Scan for the cell matching the given text and deliver its [X, Y] coordinate at center. 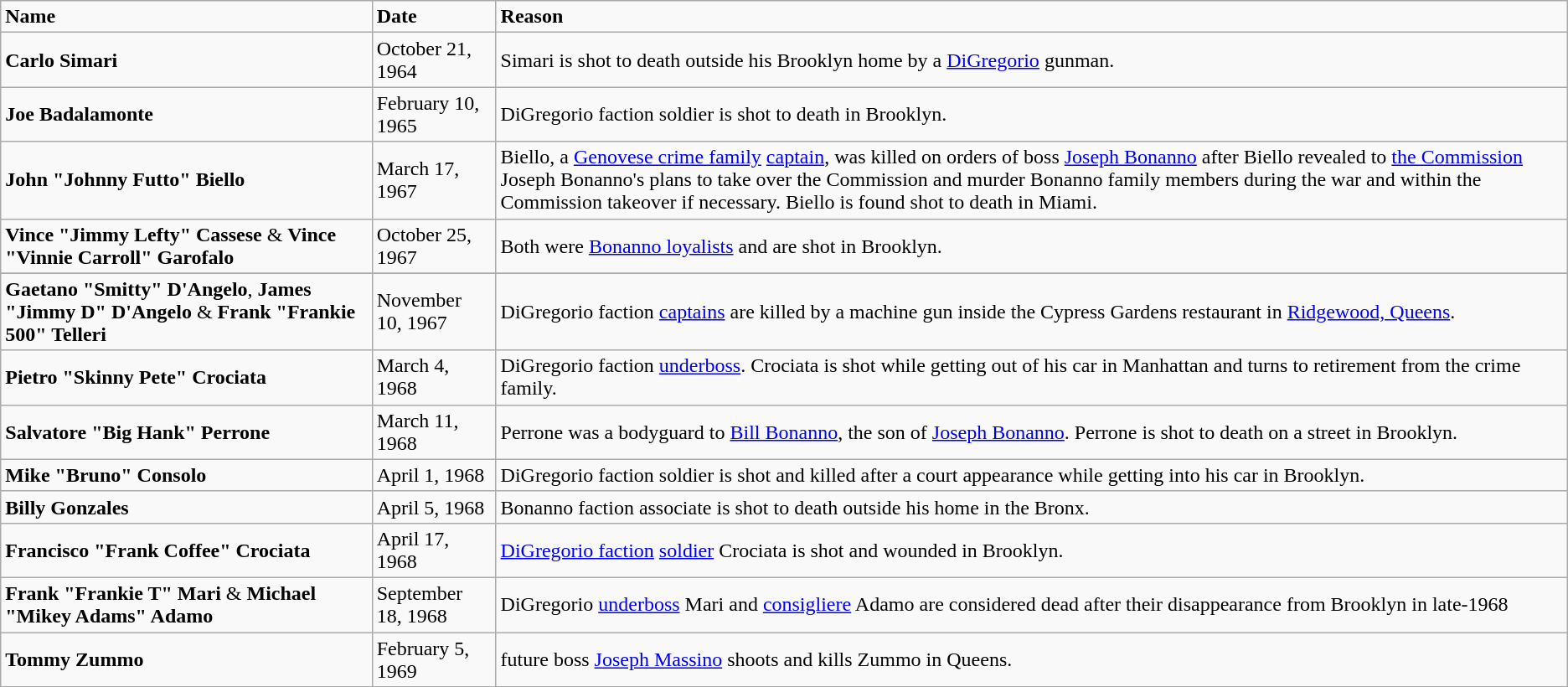
DiGregorio faction soldier Crociata is shot and wounded in Brooklyn. [1032, 550]
November 10, 1967 [434, 312]
John "Johnny Futto" Biello [186, 180]
Joe Badalamonte [186, 114]
Bonanno faction associate is shot to death outside his home in the Bronx. [1032, 507]
March 4, 1968 [434, 377]
Simari is shot to death outside his Brooklyn home by a DiGregorio gunman. [1032, 60]
February 10, 1965 [434, 114]
Reason [1032, 17]
September 18, 1968 [434, 605]
Salvatore "Big Hank" Perrone [186, 432]
Both were Bonanno loyalists and are shot in Brooklyn. [1032, 246]
Tommy Zummo [186, 659]
DiGregorio faction soldier is shot to death in Brooklyn. [1032, 114]
Perrone was a bodyguard to Bill Bonanno, the son of Joseph Bonanno. Perrone is shot to death on a street in Brooklyn. [1032, 432]
April 1, 1968 [434, 475]
Name [186, 17]
October 21, 1964 [434, 60]
March 17, 1967 [434, 180]
February 5, 1969 [434, 659]
Date [434, 17]
DiGregorio faction underboss. Crociata is shot while getting out of his car in Manhattan and turns to retirement from the crime family. [1032, 377]
Carlo Simari [186, 60]
Frank "Frankie T" Mari & Michael "Mikey Adams" Adamo [186, 605]
Vince "Jimmy Lefty" Cassese & Vince "Vinnie Carroll" Garofalo [186, 246]
DiGregorio underboss Mari and consigliere Adamo are considered dead after their disappearance from Brooklyn in late-1968 [1032, 605]
Francisco "Frank Coffee" Crociata [186, 550]
October 25, 1967 [434, 246]
April 5, 1968 [434, 507]
March 11, 1968 [434, 432]
Pietro "Skinny Pete" Crociata [186, 377]
DiGregorio faction soldier is shot and killed after a court appearance while getting into his car in Brooklyn. [1032, 475]
DiGregorio faction captains are killed by a machine gun inside the Cypress Gardens restaurant in Ridgewood, Queens. [1032, 312]
April 17, 1968 [434, 550]
future boss Joseph Massino shoots and kills Zummo in Queens. [1032, 659]
Gaetano "Smitty" D'Angelo, James "Jimmy D" D'Angelo & Frank "Frankie 500" Telleri [186, 312]
Billy Gonzales [186, 507]
Mike "Bruno" Consolo [186, 475]
